Return the [x, y] coordinate for the center point of the cell that contains the specified text.  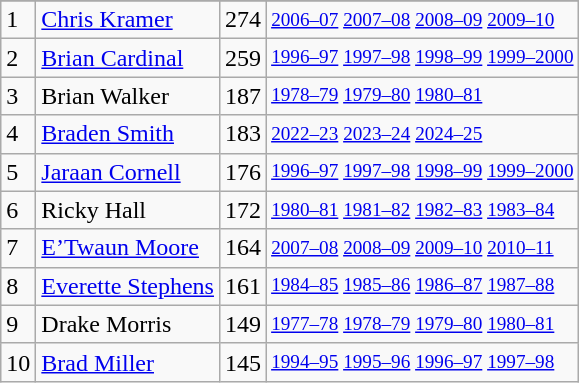
Braden Smith [128, 134]
161 [242, 286]
145 [242, 362]
Drake Morris [128, 324]
5 [18, 172]
172 [242, 210]
7 [18, 248]
149 [242, 324]
187 [242, 96]
1977–78 1978–79 1979–80 1980–81 [423, 324]
3 [18, 96]
10 [18, 362]
Brian Walker [128, 96]
9 [18, 324]
Brad Miller [128, 362]
1978–79 1979–80 1980–81 [423, 96]
Jaraan Cornell [128, 172]
183 [242, 134]
2007–08 2008–09 2009–10 2010–11 [423, 248]
Everette Stephens [128, 286]
E’Twaun Moore [128, 248]
1984–85 1985–86 1986–87 1987–88 [423, 286]
1 [18, 20]
Ricky Hall [128, 210]
2006–07 2007–08 2008–09 2009–10 [423, 20]
Brian Cardinal [128, 58]
6 [18, 210]
1994–95 1995–96 1996–97 1997–98 [423, 362]
4 [18, 134]
2022–23 2023–24 2024–25 [423, 134]
2 [18, 58]
274 [242, 20]
259 [242, 58]
1980–81 1981–82 1982–83 1983–84 [423, 210]
Chris Kramer [128, 20]
164 [242, 248]
8 [18, 286]
176 [242, 172]
